Locate the cell with the specified text and output its (x, y) center coordinate. 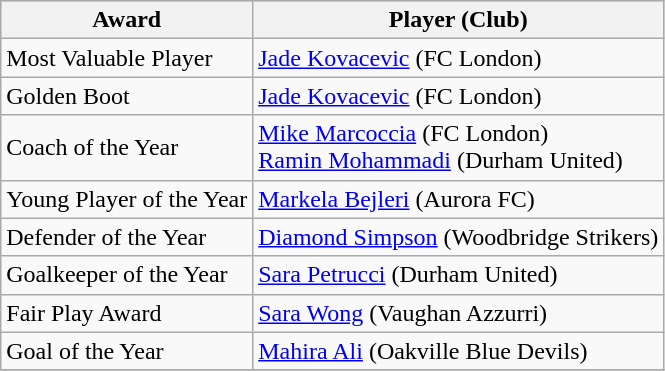
Defender of the Year (127, 237)
Player (Club) (458, 20)
Award (127, 20)
Young Player of the Year (127, 199)
Golden Boot (127, 96)
Coach of the Year (127, 148)
Goalkeeper of the Year (127, 275)
Mahira Ali (Oakville Blue Devils) (458, 351)
Most Valuable Player (127, 58)
Diamond Simpson (Woodbridge Strikers) (458, 237)
Mike Marcoccia (FC London)Ramin Mohammadi (Durham United) (458, 148)
Markela Bejleri (Aurora FC) (458, 199)
Fair Play Award (127, 313)
Goal of the Year (127, 351)
Sara Wong (Vaughan Azzurri) (458, 313)
Sara Petrucci (Durham United) (458, 275)
